From the cell containing the given text, extract its center point as [X, Y] coordinate. 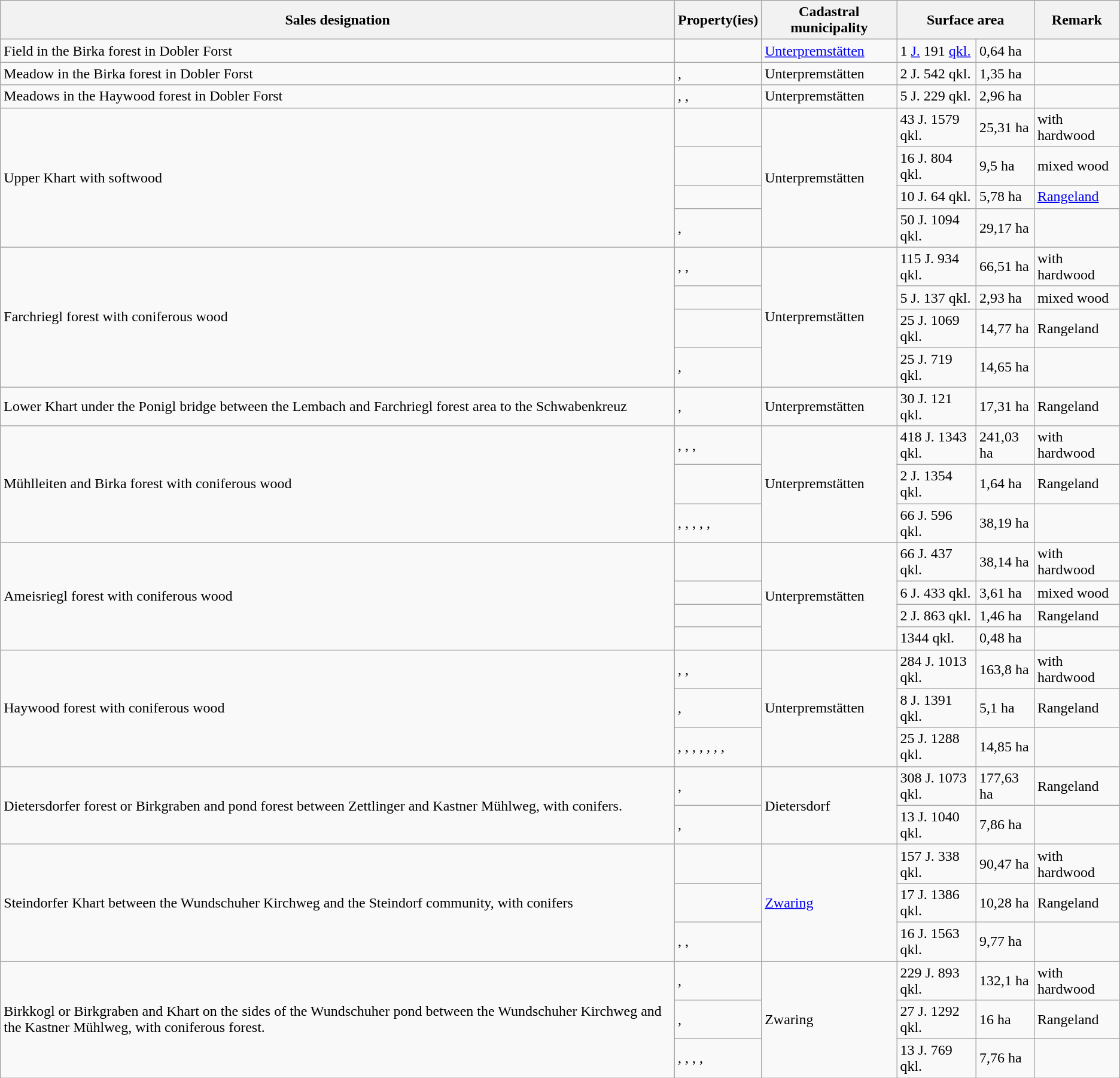
163,8 ha [1005, 669]
7,76 ha [1005, 1059]
Lower Khart under the Ponigl bridge between the Lembach and Farchriegl forest area to the Schwabenkreuz [337, 406]
115 J. 934 qkl. [937, 267]
29,17 ha [1005, 227]
30 J. 121 qkl. [937, 406]
177,63 ha [1005, 786]
Remark [1077, 20]
Cadastral municipality [829, 20]
38,14 ha [1005, 562]
66,51 ha [1005, 267]
Dietersdorfer forest or Birkgraben and pond forest between Zettlinger and Kastner Mühlweg, with conifers. [337, 805]
132,1 ha [1005, 980]
1,46 ha [1005, 616]
14,77 ha [1005, 328]
9,5 ha [1005, 166]
, , , [718, 445]
Meadow in the Birka forest in Dobler Forst [337, 74]
5 J. 137 qkl. [937, 297]
1 J. 191 qkl. [937, 51]
0,48 ha [1005, 638]
229 J. 893 qkl. [937, 980]
418 J. 1343 qkl. [937, 445]
Upper Khart with softwood [337, 177]
14,65 ha [1005, 367]
16 J. 1563 qkl. [937, 942]
25 J. 1069 qkl. [937, 328]
10 J. 64 qkl. [937, 197]
Mühlleiten and Birka forest with coniferous wood [337, 485]
2 J. 542 qkl. [937, 74]
9,77 ha [1005, 942]
17,31 ha [1005, 406]
10,28 ha [1005, 902]
90,47 ha [1005, 864]
Meadows in the Haywood forest in Dobler Forst [337, 96]
7,86 ha [1005, 824]
13 J. 1040 qkl. [937, 824]
157 J. 338 qkl. [937, 864]
2 J. 863 qkl. [937, 616]
, , , , , [718, 523]
1,35 ha [1005, 74]
5 J. 229 qkl. [937, 96]
25,31 ha [1005, 127]
1344 qkl. [937, 638]
284 J. 1013 qkl. [937, 669]
25 J. 1288 qkl. [937, 747]
38,19 ha [1005, 523]
308 J. 1073 qkl. [937, 786]
66 J. 596 qkl. [937, 523]
1,64 ha [1005, 485]
17 J. 1386 qkl. [937, 902]
3,61 ha [1005, 593]
Dietersdorf [829, 805]
27 J. 1292 qkl. [937, 1019]
66 J. 437 qkl. [937, 562]
Haywood forest with coniferous wood [337, 708]
2,93 ha [1005, 297]
0,64 ha [1005, 51]
Ameisriegl forest with coniferous wood [337, 596]
Surface area [966, 20]
, , , , , , , [718, 747]
14,85 ha [1005, 747]
Sales designation [337, 20]
8 J. 1391 qkl. [937, 708]
43 J. 1579 qkl. [937, 127]
2 J. 1354 qkl. [937, 485]
16 ha [1005, 1019]
Steindorfer Khart between the Wundschuher Kirchweg and the Steindorf community, with conifers [337, 902]
Property(ies) [718, 20]
50 J. 1094 qkl. [937, 227]
13 J. 769 qkl. [937, 1059]
25 J. 719 qkl. [937, 367]
5,1 ha [1005, 708]
5,78 ha [1005, 197]
, , , , [718, 1059]
16 J. 804 qkl. [937, 166]
2,96 ha [1005, 96]
241,03 ha [1005, 445]
6 J. 433 qkl. [937, 593]
Field in the Birka forest in Dobler Forst [337, 51]
Farchriegl forest with coniferous wood [337, 317]
